Return (x, y) of the center of cell containing provided text 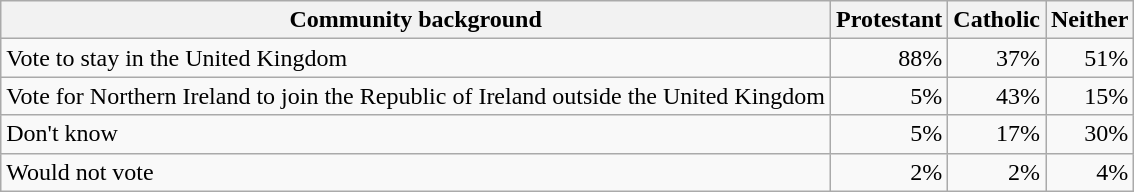
37% (997, 58)
51% (1090, 58)
17% (997, 134)
Neither (1090, 20)
Protestant (890, 20)
30% (1090, 134)
Vote for Northern Ireland to join the Republic of Ireland outside the United Kingdom (416, 96)
Would not vote (416, 172)
Catholic (997, 20)
Vote to stay in the United Kingdom (416, 58)
4% (1090, 172)
Don't know (416, 134)
88% (890, 58)
43% (997, 96)
15% (1090, 96)
Community background (416, 20)
